Return [X, Y] of the center of cell containing provided text 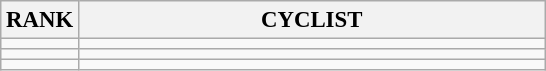
CYCLIST [312, 20]
RANK [40, 20]
